Scan for the cell matching the given text and deliver its (x, y) coordinate at center. 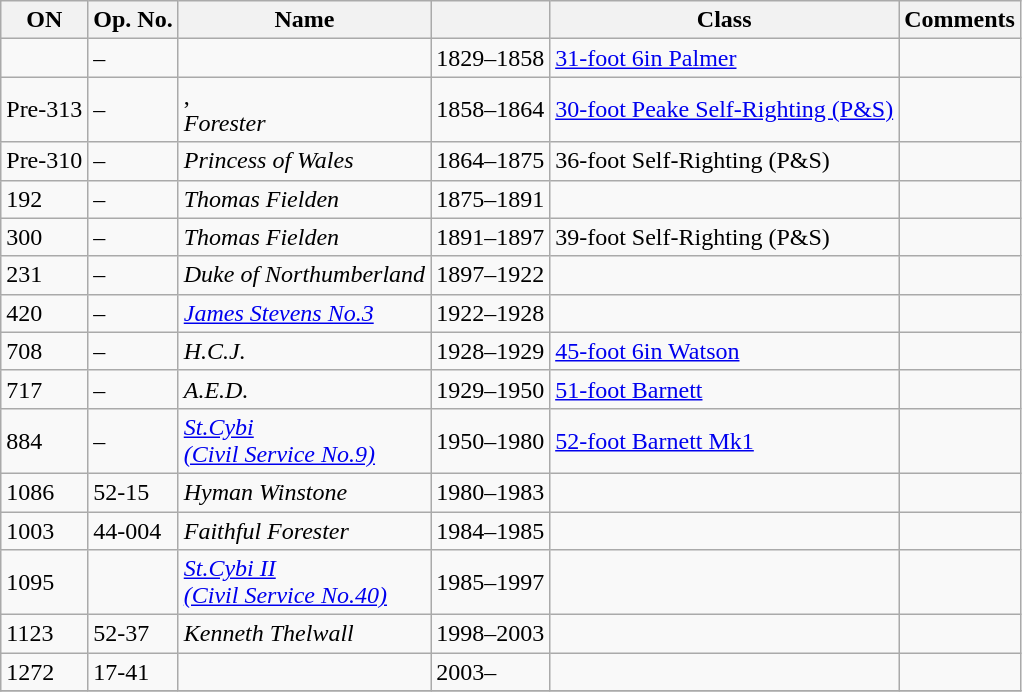
1985–1997 (490, 582)
1272 (44, 672)
St.Cybi(Civil Service No.9) (304, 440)
1897–1922 (490, 275)
30-foot Peake Self-Righting (P&S) (724, 110)
45-foot 6in Watson (724, 351)
H.C.J. (304, 351)
36-foot Self-Righting (P&S) (724, 161)
Duke of Northumberland (304, 275)
ON (44, 20)
Name (304, 20)
1998–2003 (490, 634)
1864–1875 (490, 161)
44-004 (133, 531)
17-41 (133, 672)
1929–1950 (490, 389)
39-foot Self-Righting (P&S) (724, 237)
A.E.D. (304, 389)
717 (44, 389)
Pre-310 (44, 161)
192 (44, 199)
708 (44, 351)
1003 (44, 531)
51-foot Barnett (724, 389)
1984–1985 (490, 531)
52-foot Barnett Mk1 (724, 440)
1829–1858 (490, 58)
Class (724, 20)
James Stevens No.3 (304, 313)
1875–1891 (490, 199)
Princess of Wales (304, 161)
1858–1864 (490, 110)
1980–1983 (490, 492)
52-37 (133, 634)
300 (44, 237)
Comments (960, 20)
St.Cybi II(Civil Service No.40) (304, 582)
Op. No. (133, 20)
884 (44, 440)
1928–1929 (490, 351)
,Forester (304, 110)
2003– (490, 672)
231 (44, 275)
Kenneth Thelwall (304, 634)
Hyman Winstone (304, 492)
1950–1980 (490, 440)
31-foot 6in Palmer (724, 58)
Faithful Forester (304, 531)
1922–1928 (490, 313)
52-15 (133, 492)
1123 (44, 634)
Pre-313 (44, 110)
1891–1897 (490, 237)
1086 (44, 492)
1095 (44, 582)
420 (44, 313)
